Scan for the cell matching the given text and deliver its [x, y] coordinate at center. 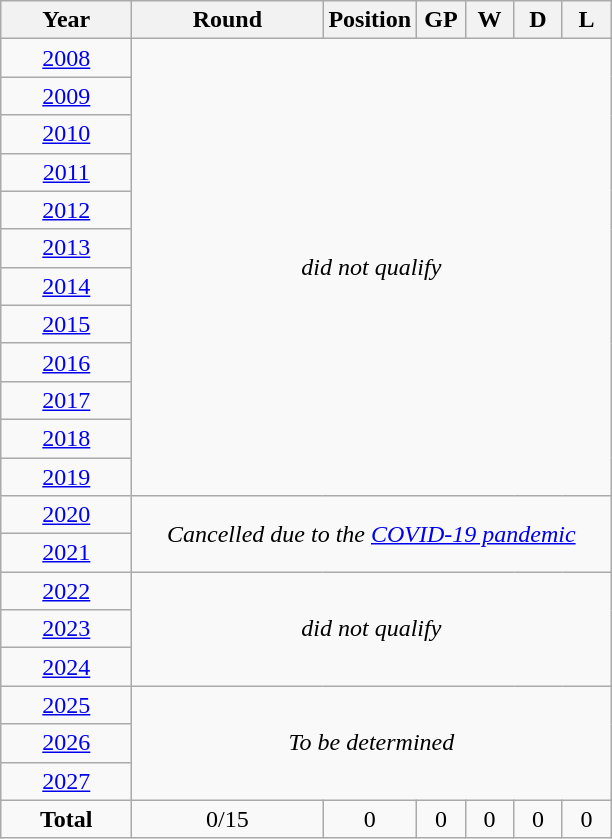
Year [66, 20]
Cancelled due to the COVID-19 pandemic [372, 534]
2015 [66, 324]
L [586, 20]
2008 [66, 58]
Position [370, 20]
GP [442, 20]
Total [66, 819]
2016 [66, 362]
2020 [66, 515]
W [490, 20]
2010 [66, 134]
2024 [66, 667]
2026 [66, 743]
2017 [66, 400]
2022 [66, 591]
Round [228, 20]
2021 [66, 553]
2011 [66, 172]
2009 [66, 96]
To be determined [372, 743]
2023 [66, 629]
2019 [66, 477]
2013 [66, 248]
D [538, 20]
2014 [66, 286]
2012 [66, 210]
0/15 [228, 819]
2025 [66, 705]
2027 [66, 781]
2018 [66, 438]
